Provide the [X, Y] coordinate of the cell's center where the given text is located.  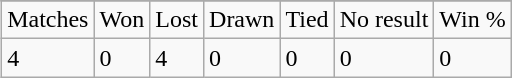
Tied [307, 20]
Lost [177, 20]
Drawn [242, 20]
No result [384, 20]
Win % [472, 20]
Won [122, 20]
Matches [48, 20]
